Scan for the cell matching the given text and deliver its [x, y] coordinate at center. 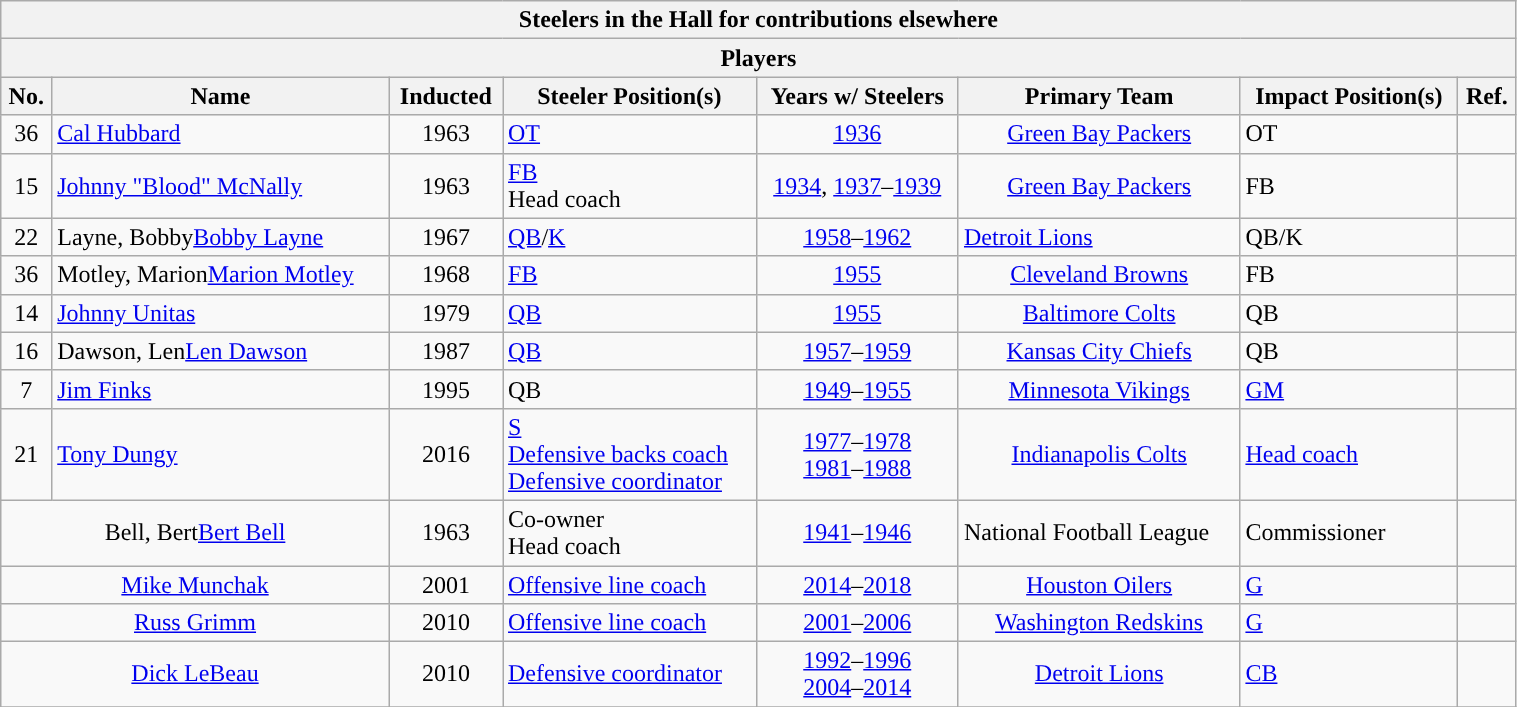
1968 [446, 275]
Defensive coordinator [629, 674]
Cal Hubbard [221, 134]
Indianapolis Colts [1098, 454]
22 [26, 237]
Head coach [1349, 454]
Layne, BobbyBobby Layne [221, 237]
1949–1955 [857, 389]
GM [1349, 389]
Dawson, LenLen Dawson [221, 351]
7 [26, 389]
Tony Dungy [221, 454]
Ref. [1487, 96]
Inducted [446, 96]
Russ Grimm [196, 623]
Name [221, 96]
Jim Finks [221, 389]
2014–2018 [857, 585]
16 [26, 351]
Steeler Position(s) [629, 96]
1934, 1937–1939 [857, 186]
National Football League [1098, 532]
Steelers in the Hall for contributions elsewhere [758, 20]
15 [26, 186]
Primary Team [1098, 96]
Kansas City Chiefs [1098, 351]
2001 [446, 585]
1958–1962 [857, 237]
Commissioner [1349, 532]
Years w/ Steelers [857, 96]
Mike Munchak [196, 585]
Washington Redskins [1098, 623]
14 [26, 313]
1936 [857, 134]
2016 [446, 454]
Houston Oilers [1098, 585]
Minnesota Vikings [1098, 389]
Cleveland Browns [1098, 275]
Baltimore Colts [1098, 313]
Johnny Unitas [221, 313]
FBHead coach [629, 186]
SDefensive backs coachDefensive coordinator [629, 454]
1941–1946 [857, 532]
1979 [446, 313]
1967 [446, 237]
Motley, MarionMarion Motley [221, 275]
CB [1349, 674]
Impact Position(s) [1349, 96]
1977–19781981–1988 [857, 454]
Johnny "Blood" McNally [221, 186]
1987 [446, 351]
No. [26, 96]
2001–2006 [857, 623]
Players [758, 58]
Co-ownerHead coach [629, 532]
21 [26, 454]
1957–1959 [857, 351]
1995 [446, 389]
Dick LeBeau [196, 674]
Bell, BertBert Bell [196, 532]
1992–19962004–2014 [857, 674]
